Output the (x, y) coordinate of the center of the cell containing the given text.  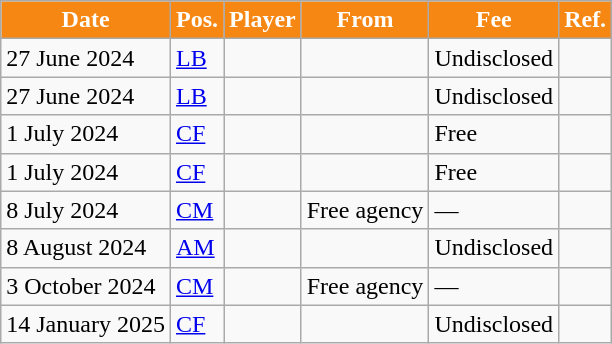
From (365, 20)
14 January 2025 (86, 324)
Date (86, 20)
Ref. (586, 20)
Fee (494, 20)
Player (263, 20)
8 August 2024 (86, 248)
3 October 2024 (86, 286)
8 July 2024 (86, 210)
AM (196, 248)
Pos. (196, 20)
